Detect which cell encompasses the target text, then output its [X, Y] center coordinate. 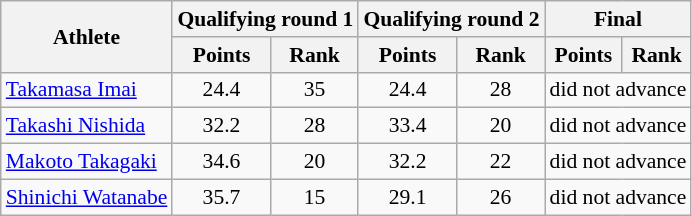
34.6 [221, 162]
22 [501, 162]
15 [315, 197]
Takashi Nishida [87, 126]
33.4 [407, 126]
35.7 [221, 197]
Takamasa Imai [87, 90]
35 [315, 90]
29.1 [407, 197]
Athlete [87, 36]
Makoto Takagaki [87, 162]
Final [618, 19]
26 [501, 197]
Shinichi Watanabe [87, 197]
Qualifying round 1 [265, 19]
Qualifying round 2 [451, 19]
